Provide the (x, y) coordinate of the cell's center where the given text is located.  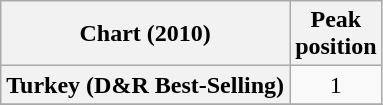
Chart (2010) (146, 34)
Turkey (D&R Best-Selling) (146, 85)
Peakposition (336, 34)
1 (336, 85)
